Identify which cell holds the provided text, then report its [x, y] central coordinate. 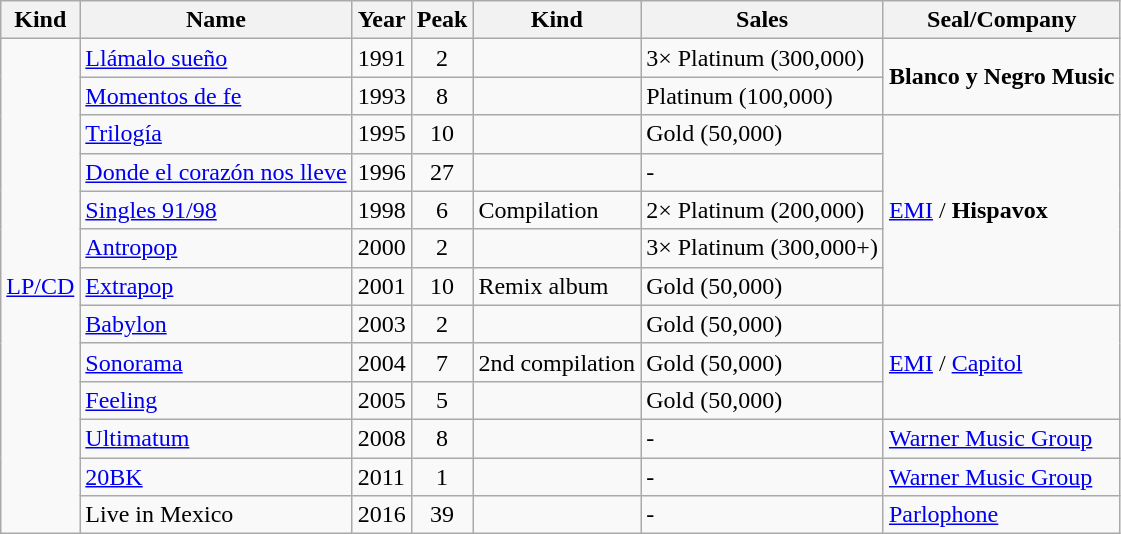
6 [442, 210]
Parlophone [1002, 515]
LP/CD [40, 286]
Donde el corazón nos lleve [216, 172]
Sonorama [216, 362]
3× Platinum (300,000+) [762, 248]
EMI / Hispavox [1002, 210]
Blanco y Negro Music [1002, 77]
1995 [382, 134]
Trilogía [216, 134]
Remix album [557, 286]
2× Platinum (200,000) [762, 210]
Llámalo sueño [216, 58]
Momentos de fe [216, 96]
EMI / Capitol [1002, 362]
2011 [382, 477]
Singles 91/98 [216, 210]
2001 [382, 286]
2000 [382, 248]
7 [442, 362]
Live in Mexico [216, 515]
5 [442, 400]
Antropop [216, 248]
Compilation [557, 210]
1998 [382, 210]
2016 [382, 515]
2003 [382, 324]
39 [442, 515]
27 [442, 172]
2nd compilation [557, 362]
Seal/Company [1002, 20]
Feeling [216, 400]
2005 [382, 400]
1993 [382, 96]
Name [216, 20]
Babylon [216, 324]
Sales [762, 20]
2008 [382, 438]
Extrapop [216, 286]
1996 [382, 172]
1991 [382, 58]
1 [442, 477]
Ultimatum [216, 438]
20BK [216, 477]
Year [382, 20]
Platinum (100,000) [762, 96]
2004 [382, 362]
Peak [442, 20]
3× Platinum (300,000) [762, 58]
